Return the (X, Y) coordinate for the center point of the cell that contains the specified text.  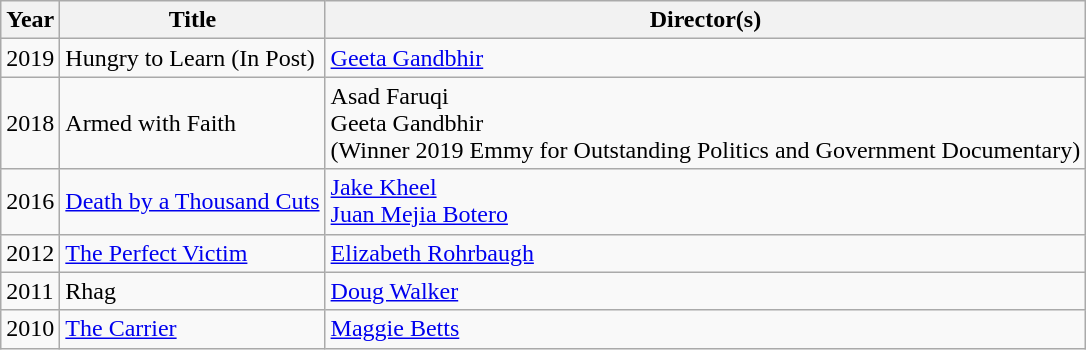
Year (30, 20)
Armed with Faith (192, 123)
2019 (30, 58)
Hungry to Learn (In Post) (192, 58)
Elizabeth Rohrbaugh (706, 253)
Jake KheelJuan Mejia Botero (706, 202)
Doug Walker (706, 291)
Director(s) (706, 20)
2018 (30, 123)
Rhag (192, 291)
2016 (30, 202)
2011 (30, 291)
Death by a Thousand Cuts (192, 202)
Title (192, 20)
The Carrier (192, 329)
2010 (30, 329)
Maggie Betts (706, 329)
The Perfect Victim (192, 253)
Asad FaruqiGeeta Gandbhir(Winner 2019 Emmy for Outstanding Politics and Government Documentary) (706, 123)
Geeta Gandbhir (706, 58)
2012 (30, 253)
